Extract the [X, Y] coordinate from the center of the cell holding the provided text.  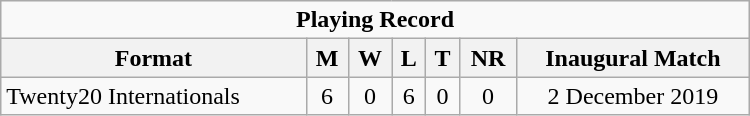
Twenty20 Internationals [154, 96]
Playing Record [375, 20]
T [443, 58]
Inaugural Match [634, 58]
M [327, 58]
2 December 2019 [634, 96]
Format [154, 58]
NR [488, 58]
L [409, 58]
W [370, 58]
